Detect which cell encompasses the target text, then output its (X, Y) center coordinate. 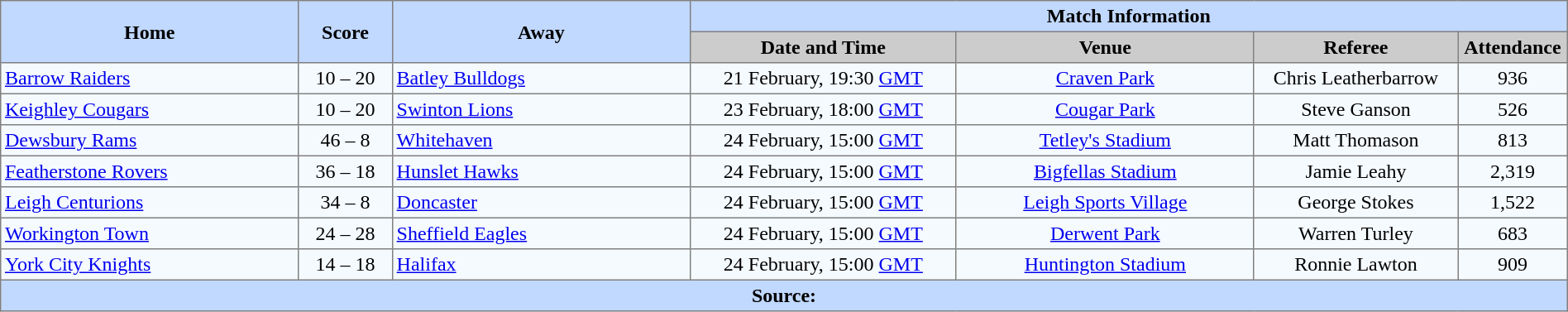
2,319 (1513, 171)
Score (346, 31)
Venue (1105, 47)
Chris Leatherbarrow (1355, 79)
526 (1513, 109)
Jamie Leahy (1355, 171)
Leigh Sports Village (1105, 203)
Match Information (1128, 17)
Whitehaven (541, 141)
Ronnie Lawton (1355, 265)
Warren Turley (1355, 233)
936 (1513, 79)
Swinton Lions (541, 109)
Attendance (1513, 47)
Tetley's Stadium (1105, 141)
Halifax (541, 265)
36 – 18 (346, 171)
1,522 (1513, 203)
Sheffield Eagles (541, 233)
Batley Bulldogs (541, 79)
York City Knights (150, 265)
Away (541, 31)
46 – 8 (346, 141)
683 (1513, 233)
Hunslet Hawks (541, 171)
Bigfellas Stadium (1105, 171)
Date and Time (823, 47)
George Stokes (1355, 203)
14 – 18 (346, 265)
Home (150, 31)
909 (1513, 265)
Matt Thomason (1355, 141)
Leigh Centurions (150, 203)
Steve Ganson (1355, 109)
Dewsbury Rams (150, 141)
Derwent Park (1105, 233)
Workington Town (150, 233)
Huntington Stadium (1105, 265)
Referee (1355, 47)
Keighley Cougars (150, 109)
21 February, 19:30 GMT (823, 79)
Cougar Park (1105, 109)
Craven Park (1105, 79)
Featherstone Rovers (150, 171)
Barrow Raiders (150, 79)
Source: (784, 295)
24 – 28 (346, 233)
Doncaster (541, 203)
34 – 8 (346, 203)
813 (1513, 141)
23 February, 18:00 GMT (823, 109)
